Detect which cell encompasses the target text, then output its [x, y] center coordinate. 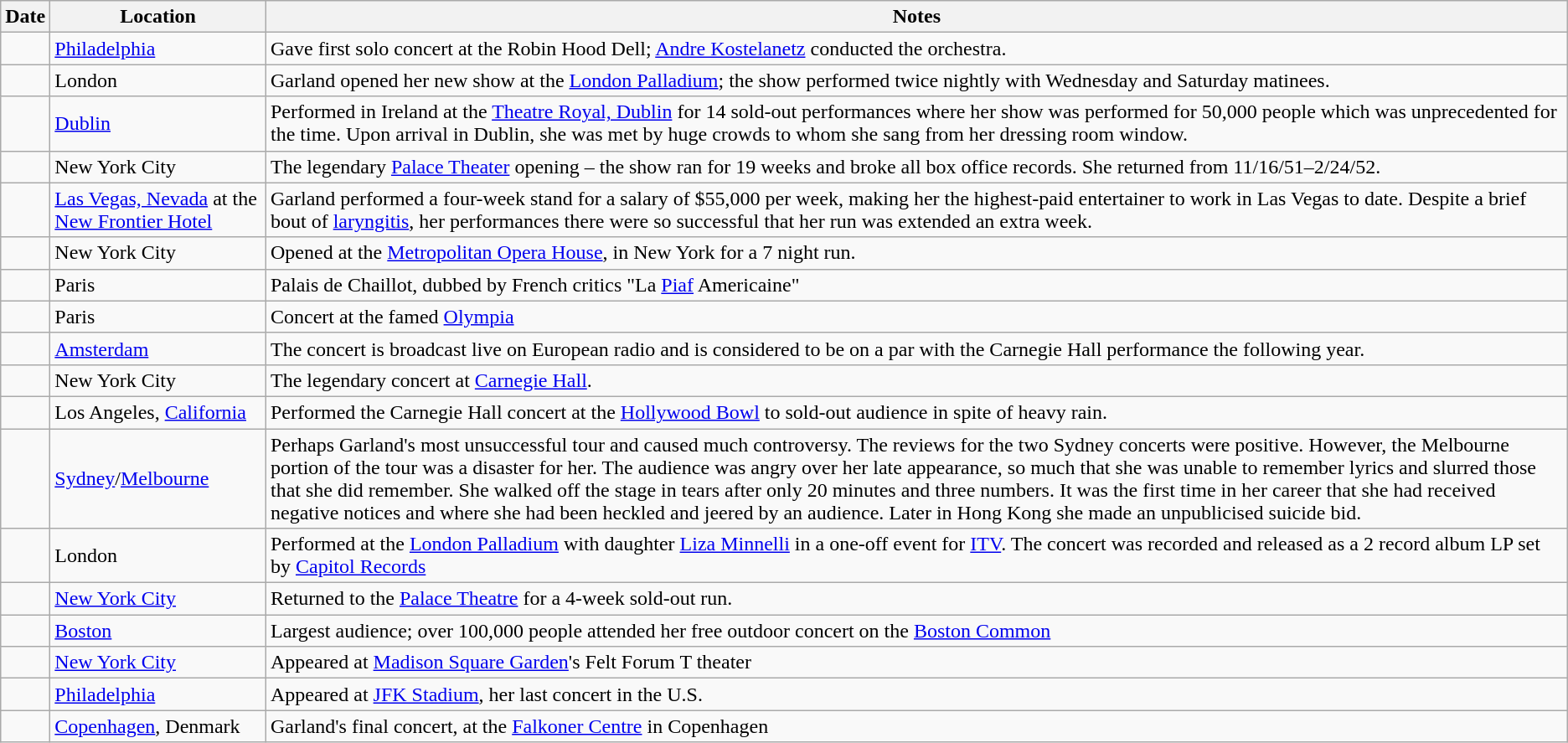
Notes [916, 17]
Dublin [158, 124]
Amsterdam [158, 348]
Opened at the Metropolitan Opera House, in New York for a 7 night run. [916, 253]
Palais de Chaillot, dubbed by French critics "La Piaf Americaine" [916, 285]
Garland opened her new show at the London Palladium; the show performed twice nightly with Wednesday and Saturday matinees. [916, 80]
Largest audience; over 100,000 people attended her free outdoor concert on the Boston Common [916, 631]
Date [25, 17]
Appeared at Madison Square Garden's Felt Forum T theater [916, 663]
Gave first solo concert at the Robin Hood Dell; Andre Kostelanetz conducted the orchestra. [916, 49]
Returned to the Palace Theatre for a 4-week sold-out run. [916, 599]
Performed the Carnegie Hall concert at the Hollywood Bowl to sold-out audience in spite of heavy rain. [916, 412]
Concert at the famed Olympia [916, 317]
Garland's final concert, at the Falkoner Centre in Copenhagen [916, 726]
The concert is broadcast live on European radio and is considered to be on a par with the Carnegie Hall performance the following year. [916, 348]
The legendary Palace Theater opening – the show ran for 19 weeks and broke all box office records. She returned from 11/16/51–2/24/52. [916, 167]
Location [158, 17]
Los Angeles, California [158, 412]
Boston [158, 631]
The legendary concert at Carnegie Hall. [916, 380]
Appeared at JFK Stadium, her last concert in the U.S. [916, 694]
Las Vegas, Nevada at the New Frontier Hotel [158, 209]
Sydney/Melbourne [158, 479]
Copenhagen, Denmark [158, 726]
